From the cell containing the given text, extract its center point as (x, y) coordinate. 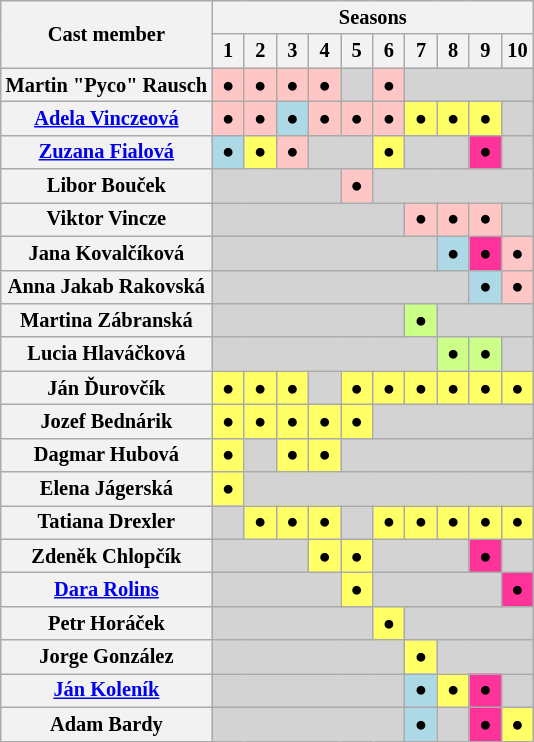
Zdeněk Chlopčík (106, 556)
Anna Jakab Rakovská (106, 287)
9 (485, 51)
Viktor Vincze (106, 219)
Elena Jágerská (106, 489)
Jozef Bednárik (106, 421)
8 (453, 51)
Ján Koleník (106, 690)
Seasons (373, 17)
3 (292, 51)
Tatiana Drexler (106, 522)
Jorge González (106, 657)
Petr Horáček (106, 623)
Martin "Pyco" Rausch (106, 85)
1 (228, 51)
Zuzana Fialová (106, 152)
6 (389, 51)
Dara Rolins (106, 589)
10 (517, 51)
2 (260, 51)
Jana Kovalčíková (106, 253)
Lucia Hlaváčková (106, 354)
Adela Vinczeová (106, 118)
Libor Bouček (106, 186)
7 (421, 51)
Martina Zábranská (106, 320)
4 (324, 51)
Adam Bardy (106, 724)
5 (357, 51)
Cast member (106, 34)
Ján Ďurovčík (106, 388)
Dagmar Hubová (106, 455)
